For the text-containing cell, return its midpoint in (X, Y) coordinate format. 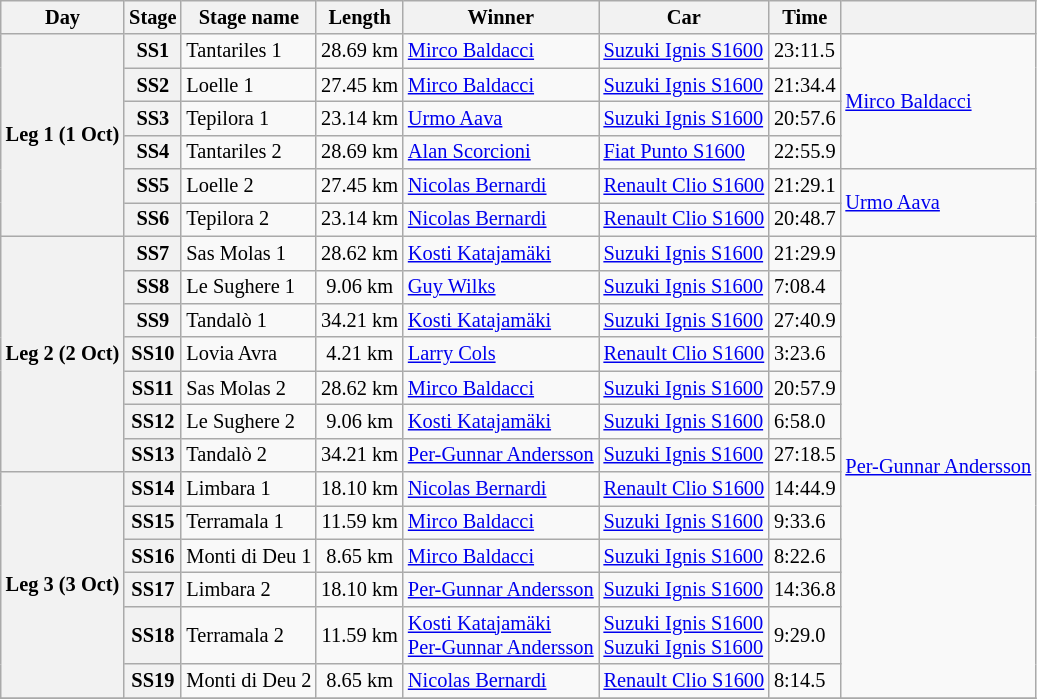
SS17 (152, 589)
Sas Molas 2 (248, 388)
Tepilora 1 (248, 118)
9:29.0 (804, 635)
Loelle 1 (248, 85)
9:33.6 (804, 522)
Leg 3 (3 Oct) (62, 585)
Kosti Katajamäki Per-Gunnar Andersson (501, 635)
Tepilora 2 (248, 219)
27:40.9 (804, 320)
SS2 (152, 85)
Guy Wilks (501, 287)
Larry Cols (501, 354)
Time (804, 17)
Monti di Deu 1 (248, 556)
20:57.9 (804, 388)
8:22.6 (804, 556)
SS18 (152, 635)
21:29.9 (804, 253)
20:48.7 (804, 219)
Le Sughere 2 (248, 421)
SS16 (152, 556)
Car (684, 17)
SS14 (152, 489)
23:11.5 (804, 51)
14:44.9 (804, 489)
SS3 (152, 118)
4.21 km (360, 354)
3:23.6 (804, 354)
Le Sughere 1 (248, 287)
SS7 (152, 253)
SS10 (152, 354)
Stage (152, 17)
Suzuki Ignis S1600Suzuki Ignis S1600 (684, 635)
Leg 2 (2 Oct) (62, 354)
20:57.6 (804, 118)
SS1 (152, 51)
Tandalò 2 (248, 455)
Sas Molas 1 (248, 253)
SS9 (152, 320)
SS4 (152, 152)
Terramala 2 (248, 635)
SS12 (152, 421)
Loelle 2 (248, 186)
SS6 (152, 219)
SS15 (152, 522)
SS8 (152, 287)
Stage name (248, 17)
Limbara 2 (248, 589)
27:18.5 (804, 455)
SS19 (152, 681)
8:14.5 (804, 681)
SS5 (152, 186)
21:29.1 (804, 186)
Length (360, 17)
Leg 1 (1 Oct) (62, 135)
7:08.4 (804, 287)
21:34.4 (804, 85)
22:55.9 (804, 152)
SS13 (152, 455)
Tantariles 1 (248, 51)
Day (62, 17)
Limbara 1 (248, 489)
Tantariles 2 (248, 152)
Terramala 1 (248, 522)
14:36.8 (804, 589)
Tandalò 1 (248, 320)
SS11 (152, 388)
Winner (501, 17)
Alan Scorcioni (501, 152)
6:58.0 (804, 421)
Monti di Deu 2 (248, 681)
Fiat Punto S1600 (684, 152)
Lovia Avra (248, 354)
